Extract the (x, y) coordinate from the center of the cell holding the provided text.  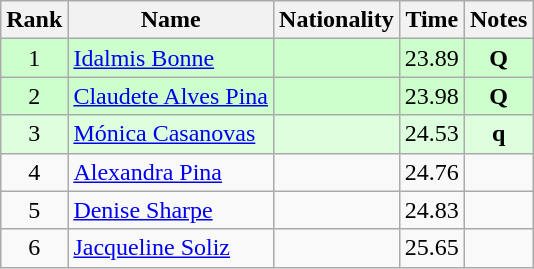
Claudete Alves Pina (171, 96)
Nationality (337, 20)
1 (34, 58)
Mónica Casanovas (171, 134)
25.65 (432, 248)
Idalmis Bonne (171, 58)
Name (171, 20)
Jacqueline Soliz (171, 248)
4 (34, 172)
24.76 (432, 172)
5 (34, 210)
2 (34, 96)
24.83 (432, 210)
Rank (34, 20)
Denise Sharpe (171, 210)
3 (34, 134)
6 (34, 248)
24.53 (432, 134)
23.89 (432, 58)
Notes (498, 20)
Time (432, 20)
q (498, 134)
23.98 (432, 96)
Alexandra Pina (171, 172)
